From the cell containing the given text, extract its center point as (X, Y) coordinate. 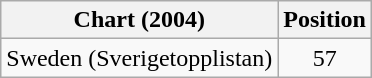
Chart (2004) (140, 20)
Position (325, 20)
57 (325, 58)
Sweden (Sverigetopplistan) (140, 58)
